Detect which cell encompasses the target text, then output its (X, Y) center coordinate. 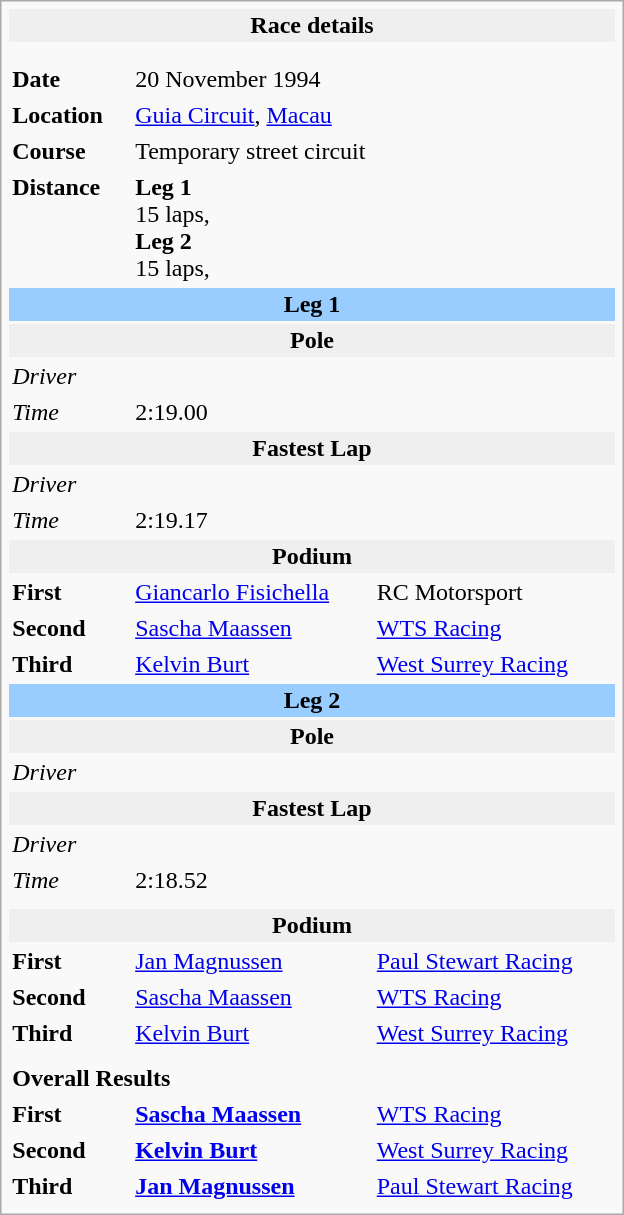
Leg 2 (312, 700)
Distance (69, 228)
Temporary street circuit (374, 152)
2:19.00 (374, 412)
Course (69, 152)
Date (69, 80)
Leg 1 (312, 304)
2:19.17 (374, 520)
Guia Circuit, Macau (374, 116)
Leg 115 laps, Leg 215 laps, (374, 228)
Location (69, 116)
20 November 1994 (252, 80)
RC Motorsport (494, 592)
Race details (312, 26)
Overall Results (190, 1078)
Giancarlo Fisichella (252, 592)
2:18.52 (374, 880)
